Determine the [X, Y] coordinate at the center of the cell enclosing the given text.  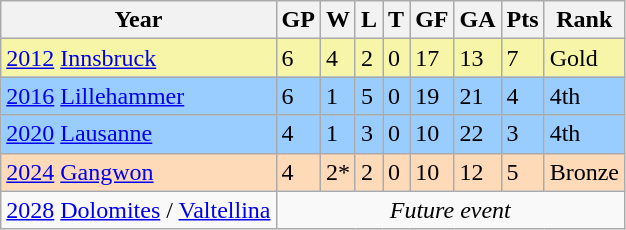
2028 Dolomites / Valtellina [138, 210]
2* [338, 172]
21 [478, 96]
GA [478, 20]
Gold [584, 58]
Bronze [584, 172]
2020 Lausanne [138, 134]
17 [432, 58]
13 [478, 58]
Rank [584, 20]
GF [432, 20]
2024 Gangwon [138, 172]
Future event [450, 210]
Pts [522, 20]
7 [522, 58]
L [368, 20]
19 [432, 96]
12 [478, 172]
Year [138, 20]
2012 Innsbruck [138, 58]
2016 Lillehammer [138, 96]
22 [478, 134]
W [338, 20]
GP [298, 20]
T [396, 20]
